Detect which cell encompasses the target text, then output its [x, y] center coordinate. 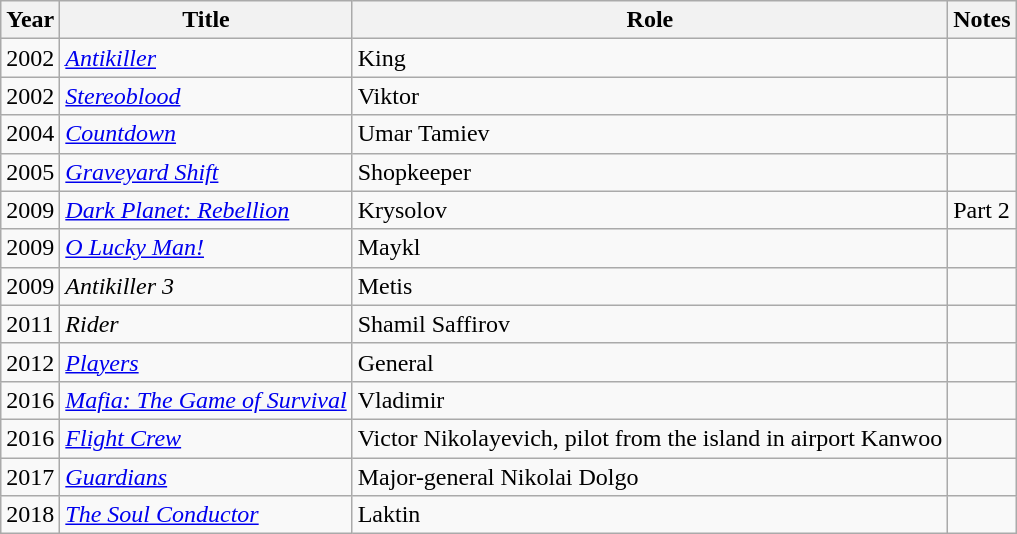
Umar Tamiev [650, 134]
Part 2 [982, 210]
2012 [30, 362]
Flight Crew [206, 438]
Shopkeeper [650, 172]
Players [206, 362]
The Soul Conductor [206, 515]
2017 [30, 477]
Role [650, 20]
2011 [30, 324]
Mafia: The Game of Survival [206, 400]
Stereoblood [206, 96]
Krysolov [650, 210]
Rider [206, 324]
O Lucky Man! [206, 248]
2005 [30, 172]
Metis [650, 286]
Laktin [650, 515]
Title [206, 20]
Notes [982, 20]
Graveyard Shift [206, 172]
General [650, 362]
Vladimir [650, 400]
2018 [30, 515]
Antikiller [206, 58]
2004 [30, 134]
Shamil Saffirov [650, 324]
Major-general Nikolai Dolgo [650, 477]
Dark Planet: Rebellion [206, 210]
Guardians [206, 477]
Countdown [206, 134]
Viktor [650, 96]
Victor Nikolayevich, pilot from the island in airport Kanwoo [650, 438]
Maykl [650, 248]
King [650, 58]
Year [30, 20]
Antikiller 3 [206, 286]
